Extract the (x, y) coordinate from the center of the cell holding the provided text.  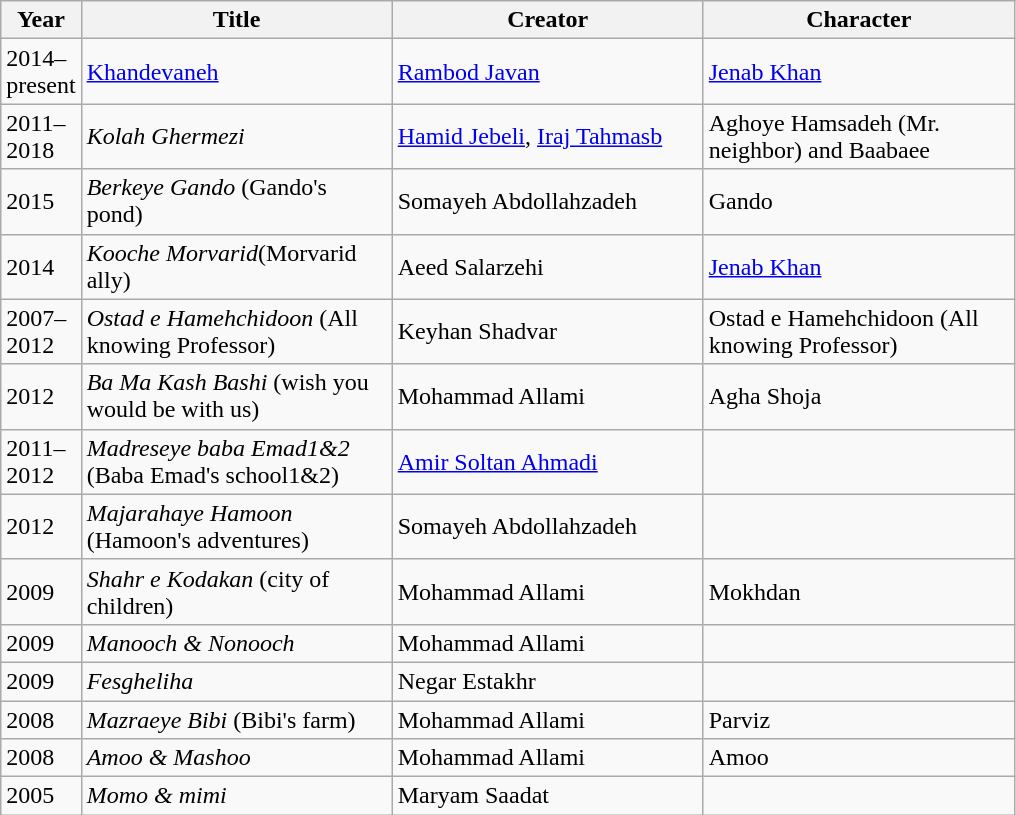
2005 (41, 796)
Fesgheliha (236, 681)
Year (41, 20)
2011–2018 (41, 136)
Berkeye Gando (Gando's pond) (236, 202)
2015 (41, 202)
2014–present (41, 72)
Hamid Jebeli, Iraj Tahmasb (548, 136)
2007–2012 (41, 332)
Mokhdan (858, 592)
Agha Shoja (858, 396)
Title (236, 20)
Gando (858, 202)
Shahr e Kodakan (city of children) (236, 592)
Amoo & Mashoo (236, 758)
Keyhan Shadvar (548, 332)
Parviz (858, 719)
2011–2012 (41, 462)
Madreseye baba Emad1&2 (Baba Emad's school1&2) (236, 462)
Character (858, 20)
Creator (548, 20)
Ba Ma Kash Bashi (wish you would be with us) (236, 396)
Rambod Javan (548, 72)
Amir Soltan Ahmadi (548, 462)
Kolah Ghermezi (236, 136)
Mazraeye Bibi (Bibi's farm) (236, 719)
Momo & mimi (236, 796)
Aeed Salarzehi (548, 266)
Aghoye Hamsadeh (Mr. neighbor) and Baabaee (858, 136)
Kooche Morvarid(Morvarid ally) (236, 266)
Maryam Saadat (548, 796)
Amoo (858, 758)
2014 (41, 266)
Khandevaneh (236, 72)
Majarahaye Hamoon (Hamoon's adventures) (236, 526)
Negar Estakhr (548, 681)
Manooch & Nonooch (236, 643)
